Capture the cell that displays the provided text and extract its [X, Y] central coordinate. 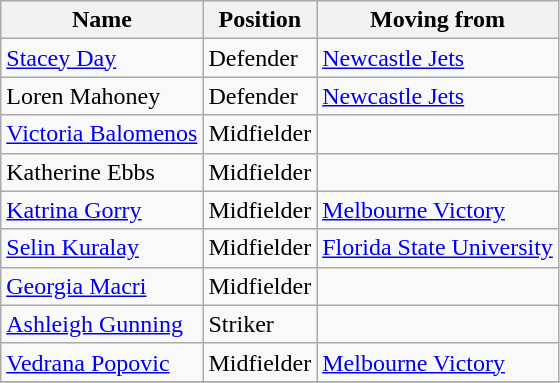
Katrina Gorry [102, 210]
Ashleigh Gunning [102, 324]
Vedrana Popovic [102, 362]
Striker [260, 324]
Name [102, 20]
Georgia Macri [102, 286]
Moving from [438, 20]
Florida State University [438, 248]
Position [260, 20]
Victoria Balomenos [102, 134]
Stacey Day [102, 58]
Selin Kuralay [102, 248]
Loren Mahoney [102, 96]
Katherine Ebbs [102, 172]
